Determine the [X, Y] coordinate at the center of the cell enclosing the given text.  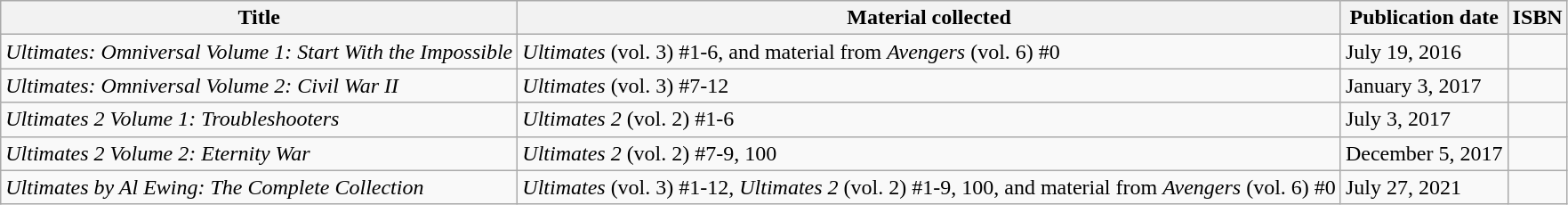
Ultimates (vol. 3) #1-12, Ultimates 2 (vol. 2) #1-9, 100, and material from Avengers (vol. 6) #0 [929, 187]
July 27, 2021 [1424, 187]
Ultimates 2 (vol. 2) #7-9, 100 [929, 153]
July 3, 2017 [1424, 119]
Ultimates (vol. 3) #1-6, and material from Avengers (vol. 6) #0 [929, 52]
Ultimates 2 Volume 2: Eternity War [260, 153]
Title [260, 18]
Ultimates 2 Volume 1: Troubleshooters [260, 119]
January 3, 2017 [1424, 86]
July 19, 2016 [1424, 52]
Publication date [1424, 18]
Ultimates 2 (vol. 2) #1-6 [929, 119]
Ultimates by Al Ewing: The Complete Collection [260, 187]
Ultimates (vol. 3) #7-12 [929, 86]
December 5, 2017 [1424, 153]
ISBN [1537, 18]
Material collected [929, 18]
Ultimates: Omniversal Volume 1: Start With the Impossible [260, 52]
Ultimates: Omniversal Volume 2: Civil War II [260, 86]
